Output the [X, Y] coordinate of the center of the cell containing the given text.  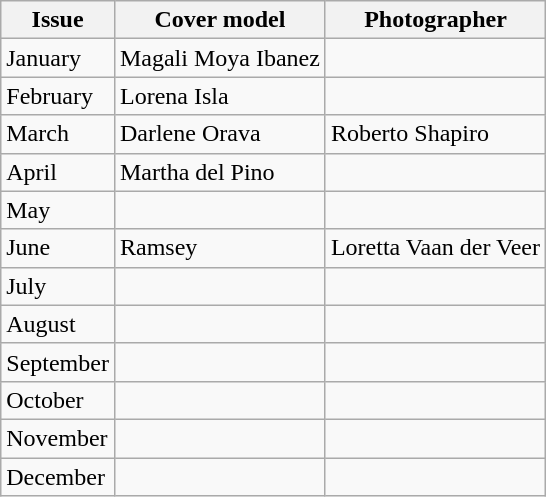
August [58, 324]
Photographer [435, 20]
June [58, 248]
January [58, 58]
July [58, 286]
February [58, 96]
May [58, 210]
Ramsey [220, 248]
Loretta Vaan der Veer [435, 248]
March [58, 134]
October [58, 400]
Issue [58, 20]
April [58, 172]
September [58, 362]
Roberto Shapiro [435, 134]
Martha del Pino [220, 172]
Magali Moya Ibanez [220, 58]
Cover model [220, 20]
Darlene Orava [220, 134]
Lorena Isla [220, 96]
November [58, 438]
December [58, 477]
